For the text-containing cell, return its midpoint in (X, Y) coordinate format. 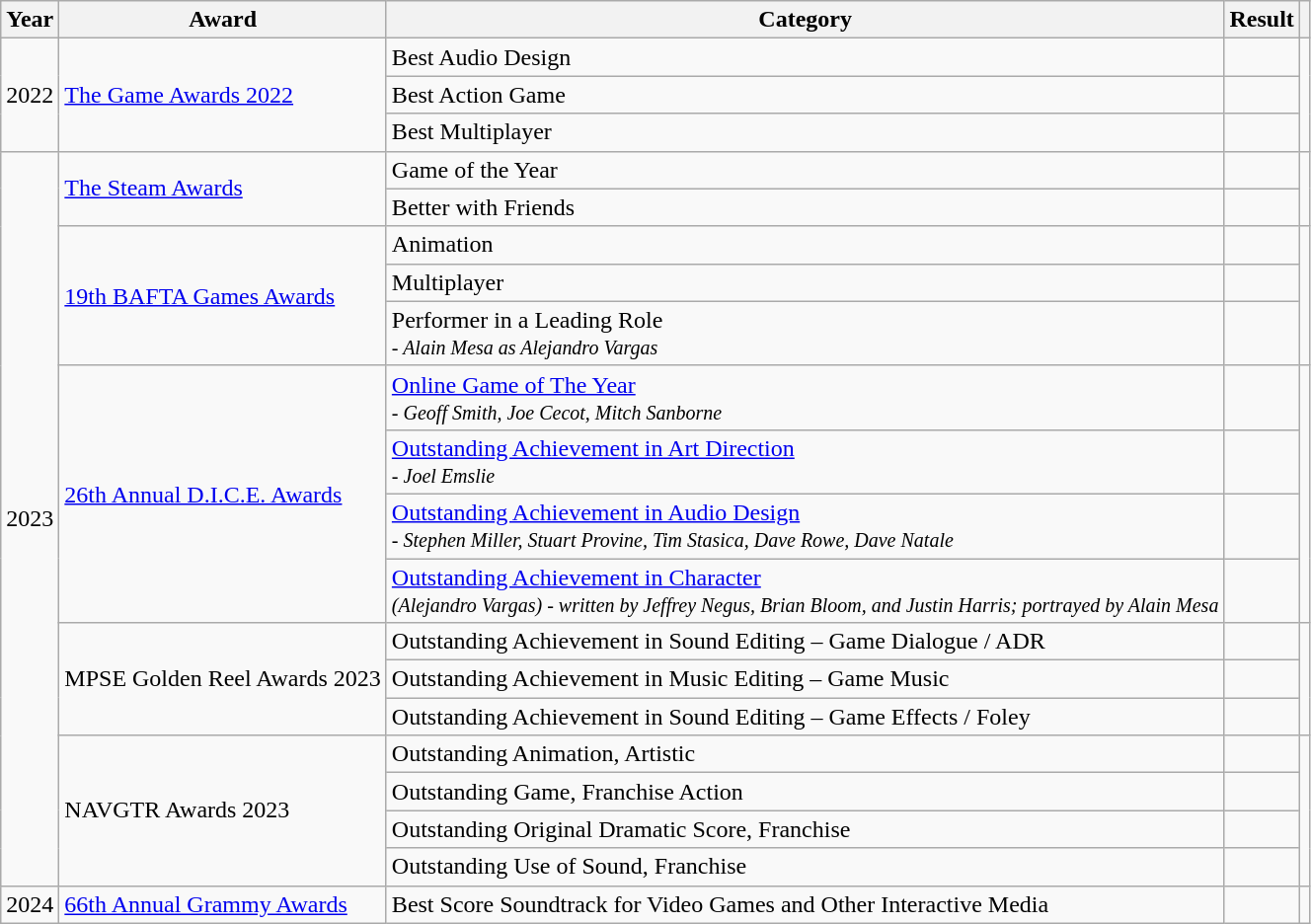
Animation (806, 245)
Category (806, 20)
Outstanding Animation, Artistic (806, 754)
NAVGTR Awards 2023 (223, 810)
2022 (30, 95)
Online Game of The Year- Geoff Smith, Joe Cecot, Mitch Sanborne (806, 397)
Outstanding Achievement in Audio Design- Stephen Miller, Stuart Provine, Tim Stasica, Dave Rowe, Dave Natale (806, 525)
Outstanding Game, Franchise Action (806, 792)
Outstanding Achievement in Sound Editing – Game Effects / Foley (806, 717)
66th Annual Grammy Awards (223, 904)
26th Annual D.I.C.E. Awards (223, 494)
Performer in a Leading Role- Alain Mesa as Alejandro Vargas (806, 334)
Year (30, 20)
Best Audio Design (806, 57)
Multiplayer (806, 282)
2023 (30, 518)
Outstanding Achievement in Sound Editing – Game Dialogue / ADR (806, 642)
Result (1262, 20)
The Steam Awards (223, 189)
Outstanding Achievement in Music Editing – Game Music (806, 679)
Outstanding Achievement in Art Direction- Joel Emslie (806, 462)
19th BAFTA Games Awards (223, 296)
Best Action Game (806, 95)
Best Score Soundtrack for Video Games and Other Interactive Media (806, 904)
Award (223, 20)
Better with Friends (806, 207)
The Game Awards 2022 (223, 95)
Outstanding Original Dramatic Score, Franchise (806, 829)
2024 (30, 904)
Best Multiplayer (806, 132)
Game of the Year (806, 170)
Outstanding Use of Sound, Franchise (806, 867)
Outstanding Achievement in Character(Alejandro Vargas) - written by Jeffrey Negus, Brian Bloom, and Justin Harris; portrayed by Alain Mesa (806, 590)
MPSE Golden Reel Awards 2023 (223, 679)
